Find where the given text appears and provide that cell's center as [X, Y] coordinate. 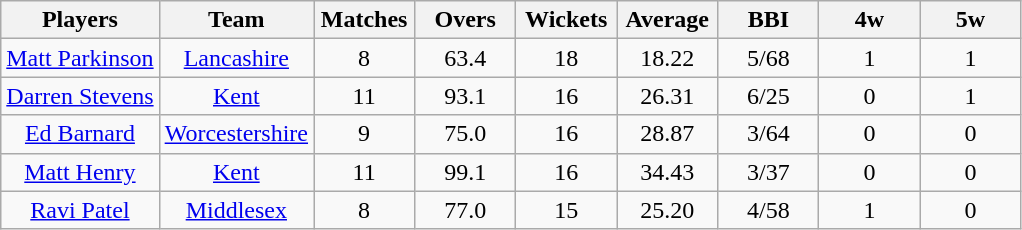
99.1 [466, 172]
3/64 [768, 134]
5w [970, 20]
BBI [768, 20]
18 [566, 58]
4/58 [768, 210]
Darren Stevens [80, 96]
4w [870, 20]
25.20 [668, 210]
Wickets [566, 20]
77.0 [466, 210]
Players [80, 20]
Worcestershire [236, 134]
34.43 [668, 172]
Ravi Patel [80, 210]
Middlesex [236, 210]
Ed Barnard [80, 134]
63.4 [466, 58]
Matt Parkinson [80, 58]
Matches [364, 20]
5/68 [768, 58]
Average [668, 20]
Lancashire [236, 58]
93.1 [466, 96]
Team [236, 20]
6/25 [768, 96]
75.0 [466, 134]
26.31 [668, 96]
18.22 [668, 58]
Overs [466, 20]
9 [364, 134]
28.87 [668, 134]
15 [566, 210]
Matt Henry [80, 172]
3/37 [768, 172]
